Provide the (x, y) coordinate of the cell's center where the given text is located.  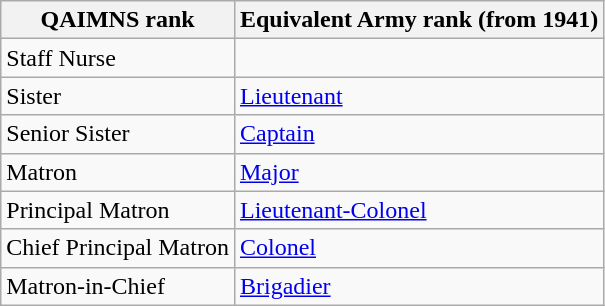
Sister (118, 96)
Principal Matron (118, 210)
Brigadier (418, 286)
Matron-in-Chief (118, 286)
Matron (118, 172)
Senior Sister (118, 134)
Equivalent Army rank (from 1941) (418, 20)
Colonel (418, 248)
Major (418, 172)
Lieutenant-Colonel (418, 210)
Captain (418, 134)
QAIMNS rank (118, 20)
Lieutenant (418, 96)
Chief Principal Matron (118, 248)
Staff Nurse (118, 58)
